Pinpoint the cell where the given text exists, returning its (x, y) midpoint coordinate. 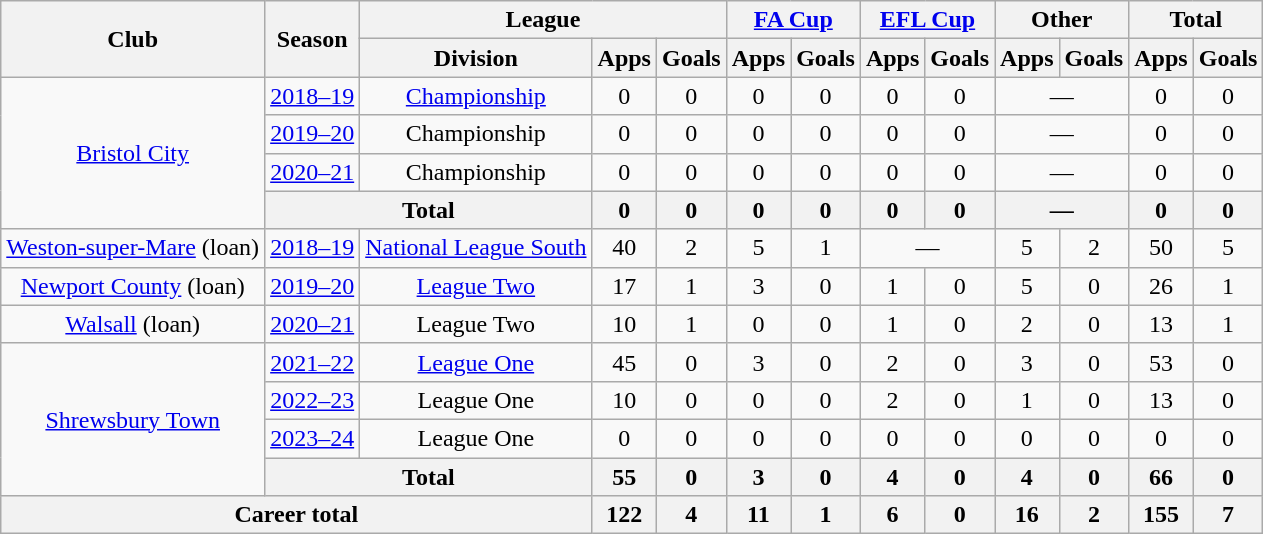
2021–22 (312, 362)
Other (1062, 20)
55 (624, 477)
National League South (476, 248)
155 (1161, 515)
40 (624, 248)
50 (1161, 248)
16 (1027, 515)
2023–24 (312, 438)
Career total (296, 515)
26 (1161, 286)
Bristol City (133, 153)
6 (892, 515)
Club (133, 39)
45 (624, 362)
Shrewsbury Town (133, 419)
2022–23 (312, 400)
Walsall (loan) (133, 324)
17 (624, 286)
Division (476, 58)
FA Cup (793, 20)
7 (1228, 515)
Weston-super-Mare (loan) (133, 248)
Newport County (loan) (133, 286)
Season (312, 39)
11 (758, 515)
66 (1161, 477)
53 (1161, 362)
122 (624, 515)
EFL Cup (927, 20)
League (544, 20)
